Extract the [X, Y] coordinate from the center of the cell holding the provided text.  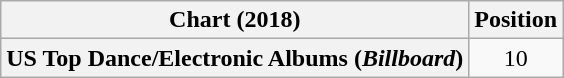
US Top Dance/Electronic Albums (Billboard) [235, 58]
10 [516, 58]
Position [516, 20]
Chart (2018) [235, 20]
